Search for the cell housing the specified text and yield its [X, Y] center coordinate. 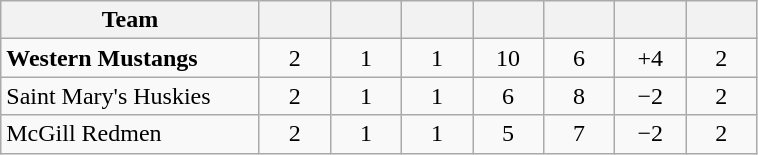
+4 [650, 58]
Saint Mary's Huskies [130, 96]
10 [508, 58]
8 [580, 96]
McGill Redmen [130, 134]
Western Mustangs [130, 58]
7 [580, 134]
5 [508, 134]
Team [130, 20]
